Identify which cell holds the provided text, then report its (X, Y) central coordinate. 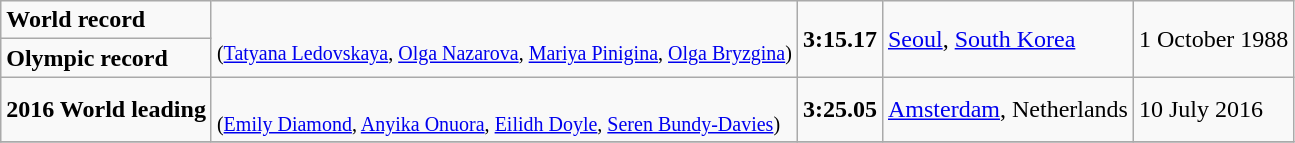
World record (106, 20)
Amsterdam, Netherlands (1008, 110)
2016 World leading (106, 110)
(Emily Diamond, Anyika Onuora, Eilidh Doyle, Seren Bundy-Davies) (504, 110)
10 July 2016 (1213, 110)
1 October 1988 (1213, 39)
Seoul, South Korea (1008, 39)
Olympic record (106, 58)
(Tatyana Ledovskaya, Olga Nazarova, Mariya Pinigina, Olga Bryzgina) (504, 39)
3:15.17 (840, 39)
3:25.05 (840, 110)
